Search for the cell housing the specified text and yield its [X, Y] center coordinate. 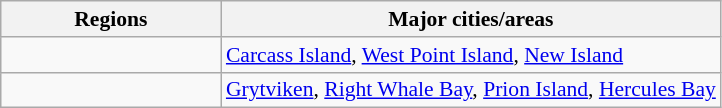
Grytviken, Right Whale Bay, Prion Island, Hercules Bay [471, 90]
Carcass Island, West Point Island, New Island [471, 55]
Regions [111, 19]
Major cities/areas [471, 19]
